Scan for the cell matching the given text and deliver its (X, Y) coordinate at center. 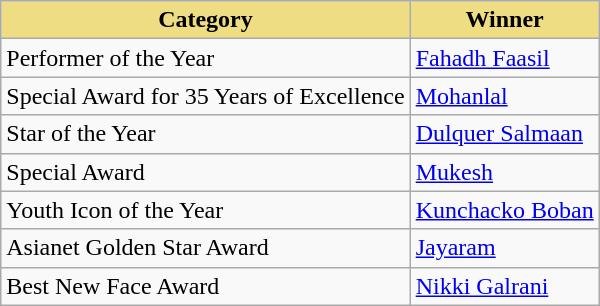
Asianet Golden Star Award (206, 248)
Special Award for 35 Years of Excellence (206, 96)
Jayaram (504, 248)
Category (206, 20)
Mukesh (504, 172)
Nikki Galrani (504, 286)
Special Award (206, 172)
Performer of the Year (206, 58)
Mohanlal (504, 96)
Kunchacko Boban (504, 210)
Best New Face Award (206, 286)
Star of the Year (206, 134)
Fahadh Faasil (504, 58)
Dulquer Salmaan (504, 134)
Winner (504, 20)
Youth Icon of the Year (206, 210)
